Identify which cell holds the provided text, then report its (x, y) central coordinate. 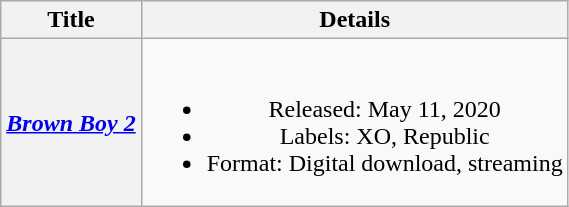
Released: May 11, 2020Labels: XO, RepublicFormat: Digital download, streaming (354, 122)
Details (354, 20)
Title (71, 20)
Brown Boy 2 (71, 122)
